Provide the [x, y] coordinate of the cell's center where the given text is located.  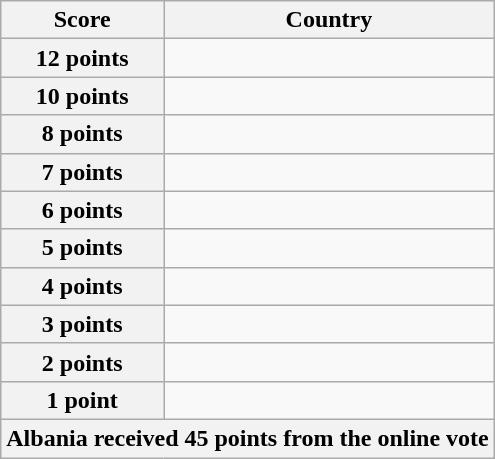
10 points [82, 96]
2 points [82, 362]
3 points [82, 324]
6 points [82, 210]
12 points [82, 58]
Country [330, 20]
Score [82, 20]
8 points [82, 134]
4 points [82, 286]
1 point [82, 400]
5 points [82, 248]
7 points [82, 172]
Albania received 45 points from the online vote [248, 438]
